Return the [x, y] coordinate for the center point of the cell that contains the specified text.  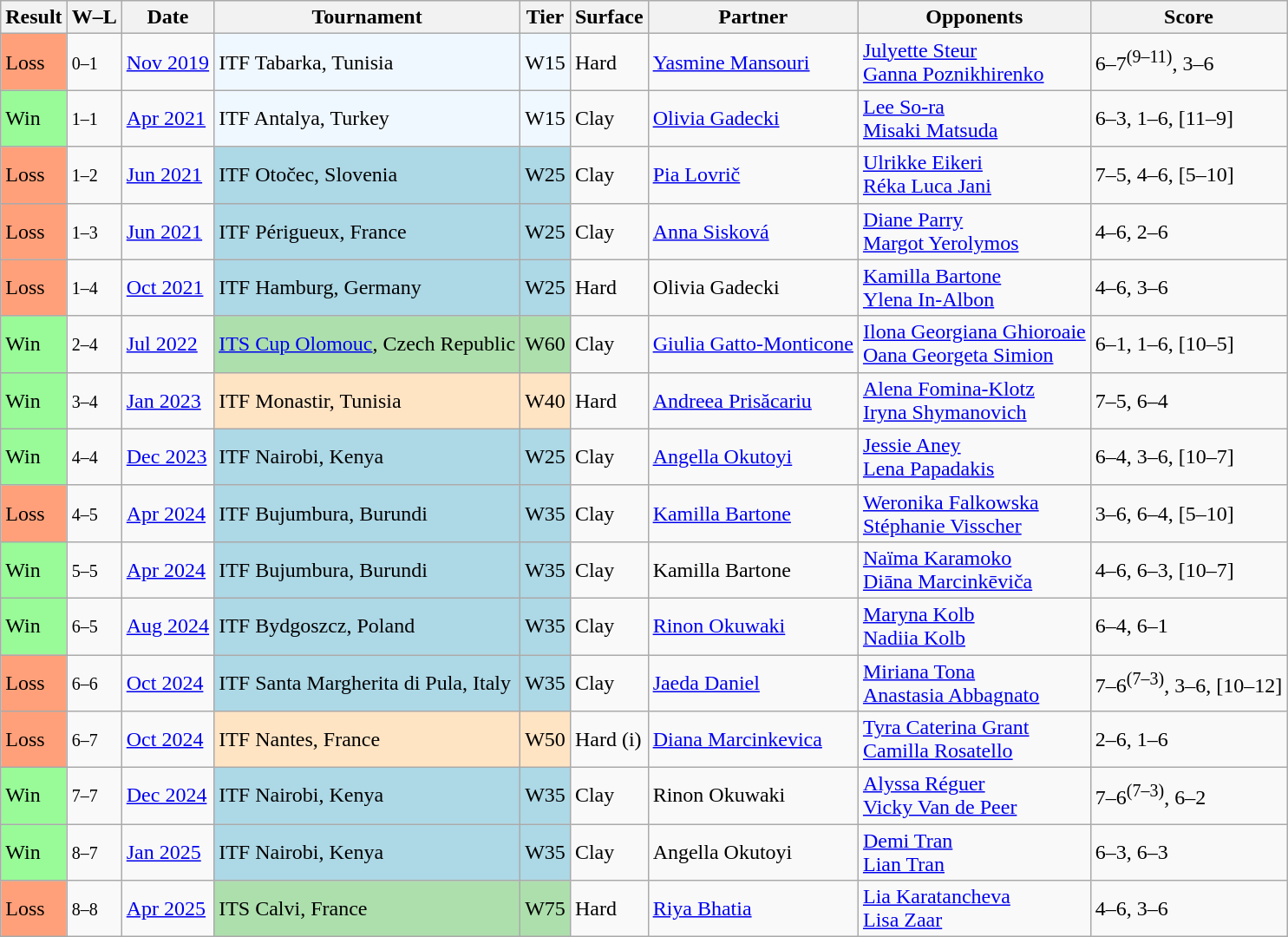
Andreea Prisăcariu [753, 401]
Jan 2025 [167, 852]
ITS Calvi, France [368, 909]
6–3, 1–6, [11–9] [1188, 118]
Ilona Georgiana Ghioroaie Oana Georgeta Simion [974, 344]
ITF Otočec, Slovenia [368, 175]
Nov 2019 [167, 62]
Aug 2024 [167, 626]
Lee So-ra Misaki Matsuda [974, 118]
W75 [546, 909]
Oct 2021 [167, 288]
8–8 [94, 909]
ITF Antalya, Turkey [368, 118]
Surface [609, 17]
W40 [546, 401]
Diane Parry Margot Yerolymos [974, 231]
ITF Santa Margherita di Pula, Italy [368, 682]
Jessie Aney Lena Papadakis [974, 456]
7–5, 6–4 [1188, 401]
Score [1188, 17]
ITF Bydgoszcz, Poland [368, 626]
ITF Tabarka, Tunisia [368, 62]
1–3 [94, 231]
Demi Tran Lian Tran [974, 852]
ITF Nantes, France [368, 739]
ITF Périgueux, France [368, 231]
6–4, 6–1 [1188, 626]
Alyssa Réguer Vicky Van de Peer [974, 796]
Julyette Steur Ganna Poznikhirenko [974, 62]
4–6, 6–3, [10–7] [1188, 569]
2–4 [94, 344]
Tournament [368, 17]
6–3, 6–3 [1188, 852]
4–5 [94, 514]
Naïma Karamoko Diāna Marcinkēviča [974, 569]
2–6, 1–6 [1188, 739]
4–4 [94, 456]
7–6(7–3), 6–2 [1188, 796]
Partner [753, 17]
6–6 [94, 682]
Pia Lovrič [753, 175]
Tyra Caterina Grant Camilla Rosatello [974, 739]
Date [167, 17]
3–6, 6–4, [5–10] [1188, 514]
Miriana Tona Anastasia Abbagnato [974, 682]
5–5 [94, 569]
Weronika Falkowska Stéphanie Visscher [974, 514]
ITS Cup Olomouc, Czech Republic [368, 344]
Lia Karatancheva Lisa Zaar [974, 909]
3–4 [94, 401]
Hard (i) [609, 739]
4–6, 2–6 [1188, 231]
Alena Fomina-Klotz Iryna Shymanovich [974, 401]
Giulia Gatto-Monticone [753, 344]
7–5, 4–6, [5–10] [1188, 175]
W60 [546, 344]
7–6(7–3), 3–6, [10–12] [1188, 682]
Dec 2023 [167, 456]
Ulrikke Eikeri Réka Luca Jani [974, 175]
ITF Hamburg, Germany [368, 288]
6–1, 1–6, [10–5] [1188, 344]
Jul 2022 [167, 344]
Dec 2024 [167, 796]
1–4 [94, 288]
Apr 2025 [167, 909]
Jan 2023 [167, 401]
ITF Monastir, Tunisia [368, 401]
6–5 [94, 626]
1–1 [94, 118]
6–7(9–11), 3–6 [1188, 62]
1–2 [94, 175]
8–7 [94, 852]
Anna Sisková [753, 231]
W50 [546, 739]
6–7 [94, 739]
W–L [94, 17]
7–7 [94, 796]
Apr 2021 [167, 118]
Opponents [974, 17]
Riya Bhatia [753, 909]
Diana Marcinkevica [753, 739]
Maryna Kolb Nadiia Kolb [974, 626]
6–4, 3–6, [10–7] [1188, 456]
0–1 [94, 62]
Tier [546, 17]
Kamilla Bartone Ylena In-Albon [974, 288]
Jaeda Daniel [753, 682]
Yasmine Mansouri [753, 62]
Result [34, 17]
